Identify which cell holds the provided text, then report its (x, y) central coordinate. 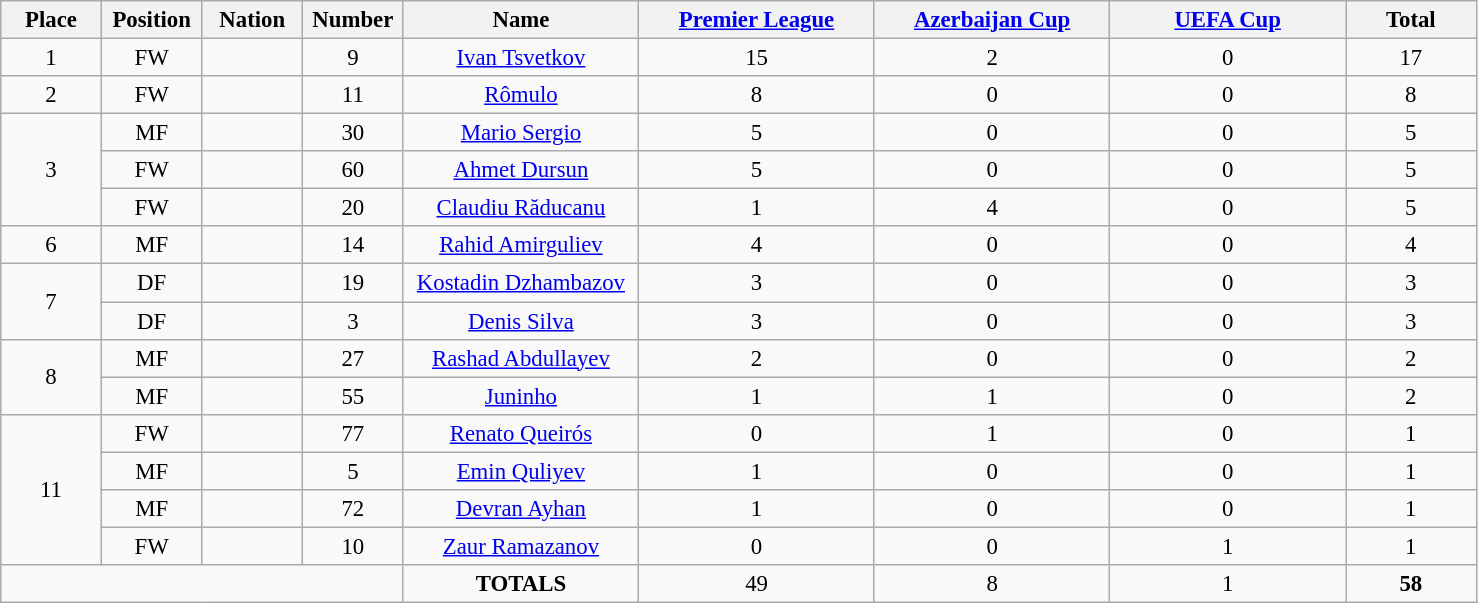
Azerbaijan Cup (992, 20)
Nation (252, 20)
Zaur Ramazanov (521, 546)
6 (52, 245)
Rashad Abdullayev (521, 358)
49 (757, 584)
77 (354, 433)
15 (757, 58)
Mario Sergio (521, 133)
27 (354, 358)
Devran Ayhan (521, 509)
19 (354, 283)
Claudiu Răducanu (521, 208)
Emin Quliyev (521, 471)
Juninho (521, 396)
Position (152, 20)
TOTALS (521, 584)
7 (52, 302)
Kostadin Dzhambazov (521, 283)
Ahmet Dursun (521, 170)
30 (354, 133)
Name (521, 20)
9 (354, 58)
Total (1412, 20)
17 (1412, 58)
60 (354, 170)
72 (354, 509)
58 (1412, 584)
Premier League (757, 20)
Place (52, 20)
14 (354, 245)
Rahid Amirguliev (521, 245)
Number (354, 20)
Denis Silva (521, 321)
10 (354, 546)
Rômulo (521, 95)
Renato Queirós (521, 433)
20 (354, 208)
UEFA Cup (1228, 20)
55 (354, 396)
Ivan Tsvetkov (521, 58)
